Extract the [X, Y] coordinate from the center of the cell holding the provided text.  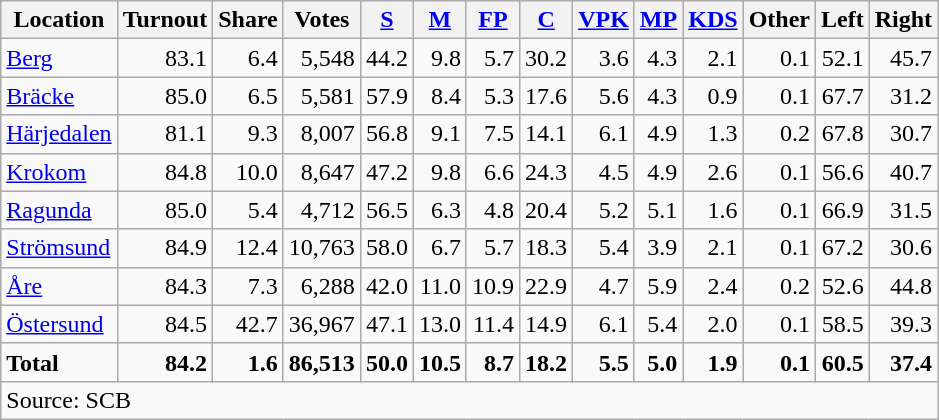
MP [658, 20]
4.8 [492, 210]
8.4 [440, 96]
57.9 [386, 96]
47.2 [386, 172]
Share [248, 20]
Krokom [59, 172]
Berg [59, 58]
4.7 [604, 286]
42.0 [386, 286]
84.5 [165, 324]
9.3 [248, 134]
56.8 [386, 134]
Source: SCB [470, 400]
8,007 [322, 134]
58.0 [386, 248]
2.6 [713, 172]
1.9 [713, 362]
42.7 [248, 324]
18.3 [546, 248]
5.1 [658, 210]
52.6 [843, 286]
14.1 [546, 134]
84.3 [165, 286]
81.1 [165, 134]
8.7 [492, 362]
86,513 [322, 362]
6.4 [248, 58]
C [546, 20]
6.7 [440, 248]
20.4 [546, 210]
6,288 [322, 286]
Location [59, 20]
Votes [322, 20]
18.2 [546, 362]
8,647 [322, 172]
50.0 [386, 362]
4,712 [322, 210]
39.3 [903, 324]
3.9 [658, 248]
9.1 [440, 134]
5.3 [492, 96]
6.6 [492, 172]
47.1 [386, 324]
30.7 [903, 134]
10.0 [248, 172]
Ragunda [59, 210]
10,763 [322, 248]
44.8 [903, 286]
6.3 [440, 210]
84.9 [165, 248]
7.3 [248, 286]
4.5 [604, 172]
31.5 [903, 210]
5.9 [658, 286]
44.2 [386, 58]
Åre [59, 286]
S [386, 20]
5.5 [604, 362]
Total [59, 362]
Left [843, 20]
KDS [713, 20]
5.0 [658, 362]
84.2 [165, 362]
7.5 [492, 134]
5,581 [322, 96]
VPK [604, 20]
56.5 [386, 210]
Other [779, 20]
Turnout [165, 20]
3.6 [604, 58]
11.0 [440, 286]
Östersund [59, 324]
M [440, 20]
Bräcke [59, 96]
30.6 [903, 248]
31.2 [903, 96]
6.5 [248, 96]
13.0 [440, 324]
2.4 [713, 286]
40.7 [903, 172]
Härjedalen [59, 134]
5.2 [604, 210]
58.5 [843, 324]
66.9 [843, 210]
FP [492, 20]
Right [903, 20]
67.8 [843, 134]
83.1 [165, 58]
22.9 [546, 286]
67.2 [843, 248]
60.5 [843, 362]
17.6 [546, 96]
Strömsund [59, 248]
0.9 [713, 96]
84.8 [165, 172]
56.6 [843, 172]
10.5 [440, 362]
12.4 [248, 248]
5,548 [322, 58]
36,967 [322, 324]
11.4 [492, 324]
52.1 [843, 58]
1.3 [713, 134]
2.0 [713, 324]
5.6 [604, 96]
30.2 [546, 58]
10.9 [492, 286]
67.7 [843, 96]
14.9 [546, 324]
24.3 [546, 172]
45.7 [903, 58]
37.4 [903, 362]
